For the text-containing cell, return its midpoint in (X, Y) coordinate format. 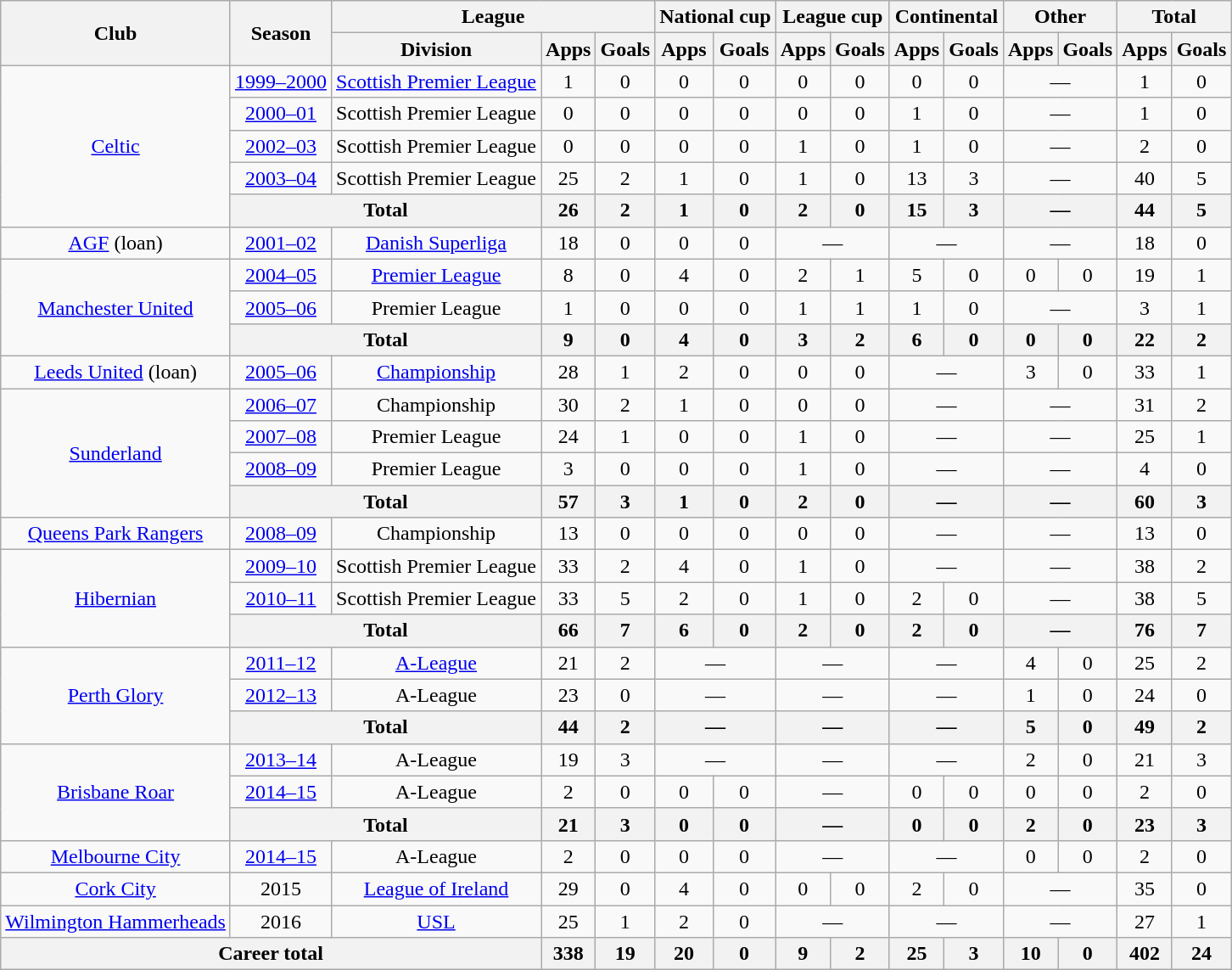
Club (115, 33)
League cup (832, 17)
Continental (946, 17)
2013–14 (280, 760)
2003–04 (280, 178)
USL (436, 921)
29 (568, 889)
20 (684, 954)
Sunderland (115, 453)
30 (568, 405)
Danish Superliga (436, 243)
66 (568, 631)
2002–03 (280, 146)
338 (568, 954)
2001–02 (280, 243)
2009–10 (280, 566)
2004–05 (280, 275)
Career total (272, 954)
AGF (loan) (115, 243)
27 (1145, 921)
57 (568, 502)
Queens Park Rangers (115, 534)
2006–07 (280, 405)
60 (1145, 502)
2010–11 (280, 598)
2011–12 (280, 663)
League (494, 17)
15 (916, 210)
40 (1145, 178)
Celtic (115, 146)
2015 (280, 889)
Other (1060, 17)
2007–08 (280, 437)
Manchester United (115, 307)
76 (1145, 631)
26 (568, 210)
402 (1145, 954)
8 (568, 275)
Hibernian (115, 598)
2016 (280, 921)
League of Ireland (436, 889)
2012–13 (280, 695)
National cup (715, 17)
28 (568, 372)
49 (1145, 727)
Division (436, 49)
Wilmington Hammerheads (115, 921)
1999–2000 (280, 81)
Melbourne City (115, 856)
35 (1145, 889)
Leeds United (loan) (115, 372)
2000–01 (280, 114)
10 (1030, 954)
22 (1145, 339)
Brisbane Roar (115, 792)
Season (280, 33)
Cork City (115, 889)
31 (1145, 405)
Perth Glory (115, 695)
